Extract the (X, Y) coordinate from the center of the cell holding the provided text.  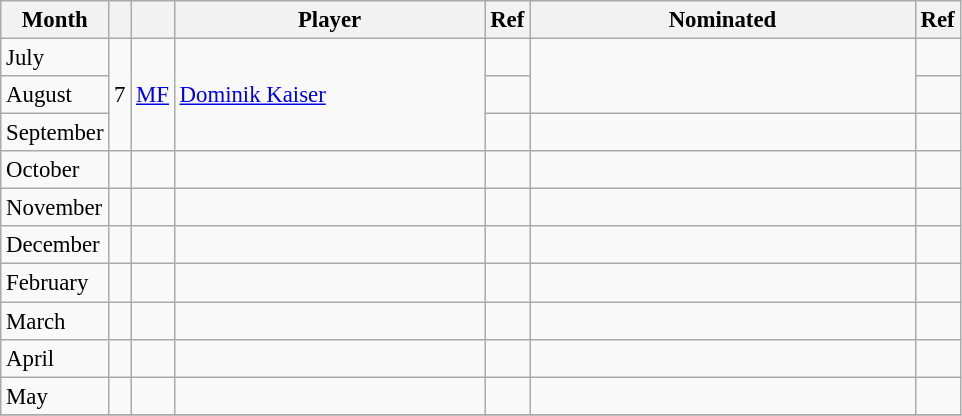
Player (330, 20)
May (55, 396)
7 (120, 96)
July (55, 58)
Nominated (723, 20)
February (55, 283)
March (55, 321)
MF (153, 96)
Dominik Kaiser (330, 96)
December (55, 245)
August (55, 95)
September (55, 133)
October (55, 170)
April (55, 358)
November (55, 208)
Month (55, 20)
